For the text-containing cell, return its midpoint in (x, y) coordinate format. 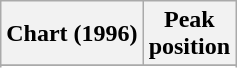
Chart (1996) (72, 34)
Peakposition (189, 34)
